Scan for the cell matching the given text and deliver its [X, Y] coordinate at center. 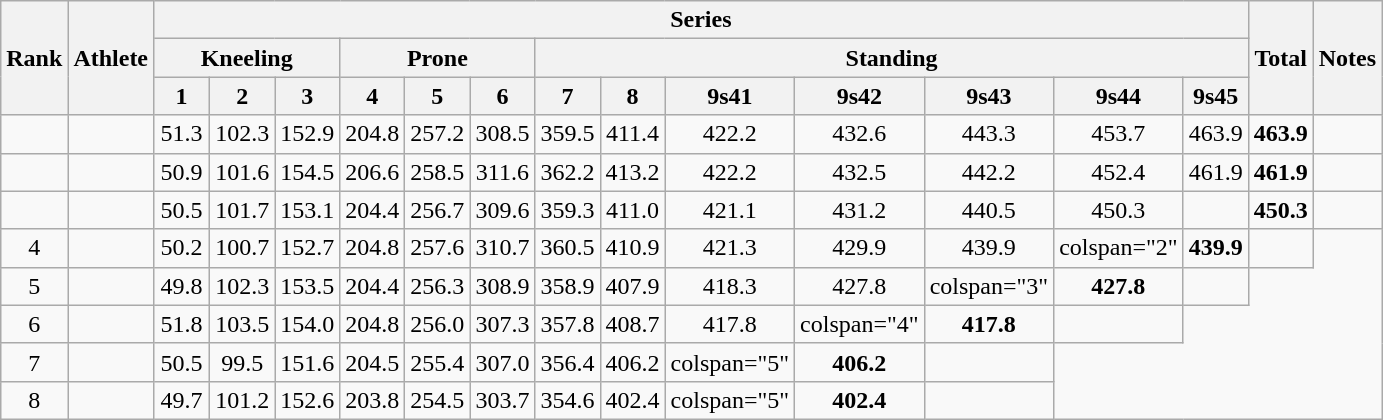
359.5 [568, 134]
153.5 [308, 286]
411.0 [632, 210]
418.3 [730, 286]
308.5 [502, 134]
153.1 [308, 210]
152.6 [308, 400]
429.9 [860, 248]
359.3 [568, 210]
413.2 [632, 172]
99.5 [242, 362]
152.7 [308, 248]
356.4 [568, 362]
Kneeling [247, 58]
408.7 [632, 324]
151.6 [308, 362]
50.2 [182, 248]
204.5 [372, 362]
Total [1280, 58]
Series [702, 20]
452.4 [1119, 172]
442.2 [989, 172]
9s42 [860, 96]
257.2 [438, 134]
49.7 [182, 400]
358.9 [568, 286]
310.7 [502, 248]
362.2 [568, 172]
432.5 [860, 172]
411.4 [632, 134]
203.8 [372, 400]
Prone [438, 58]
51.8 [182, 324]
258.5 [438, 172]
Standing [892, 58]
9s44 [1119, 96]
9s43 [989, 96]
255.4 [438, 362]
410.9 [632, 248]
407.9 [632, 286]
309.6 [502, 210]
357.8 [568, 324]
103.5 [242, 324]
50.9 [182, 172]
152.9 [308, 134]
354.6 [568, 400]
307.0 [502, 362]
154.5 [308, 172]
256.0 [438, 324]
303.7 [502, 400]
308.9 [502, 286]
440.5 [989, 210]
453.7 [1119, 134]
9s41 [730, 96]
311.6 [502, 172]
431.2 [860, 210]
360.5 [568, 248]
101.7 [242, 210]
3 [308, 96]
colspan="2" [1119, 248]
colspan="3" [989, 286]
421.3 [730, 248]
307.3 [502, 324]
421.1 [730, 210]
443.3 [989, 134]
100.7 [242, 248]
432.6 [860, 134]
9s45 [1216, 96]
256.7 [438, 210]
51.3 [182, 134]
101.6 [242, 172]
colspan="4" [860, 324]
2 [242, 96]
154.0 [308, 324]
254.5 [438, 400]
Athlete [111, 58]
101.2 [242, 400]
256.3 [438, 286]
1 [182, 96]
Notes [1347, 58]
49.8 [182, 286]
206.6 [372, 172]
Rank [34, 58]
257.6 [438, 248]
